Capture the cell that displays the provided text and extract its [x, y] central coordinate. 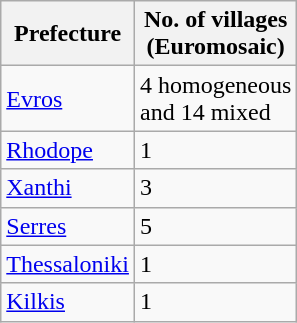
No. of villages(Euromosaic) [215, 34]
Prefecture [68, 34]
Evros [68, 98]
Serres [68, 226]
5 [215, 226]
Xanthi [68, 188]
4 homogeneousand 14 mixed [215, 98]
Kilkis [68, 302]
3 [215, 188]
Thessaloniki [68, 264]
Rhodope [68, 150]
